Provide the [X, Y] coordinate of the cell's center where the given text is located.  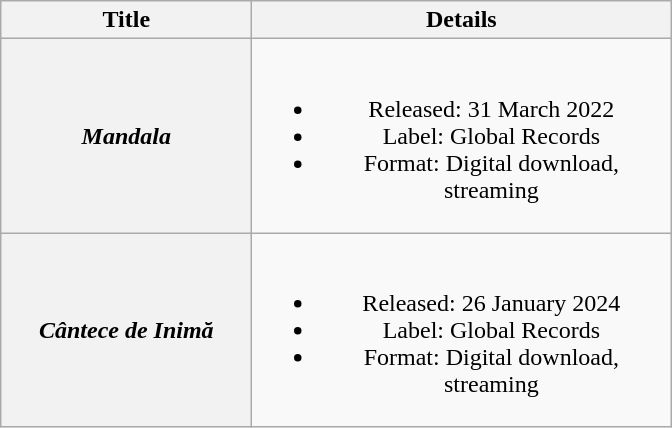
Cântece de Inimă [126, 330]
Details [462, 20]
Title [126, 20]
Released: 31 March 2022Label: Global RecordsFormat: Digital download, streaming [462, 136]
Mandala [126, 136]
Released: 26 January 2024Label: Global RecordsFormat: Digital download, streaming [462, 330]
